Return (X, Y) of the center of cell containing provided text 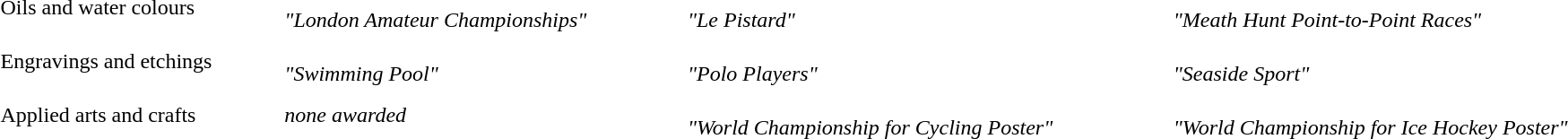
"Polo Players" (927, 61)
"Swimming Pool" (484, 61)
